Provide the (X, Y) coordinate of the cell's center where the given text is located.  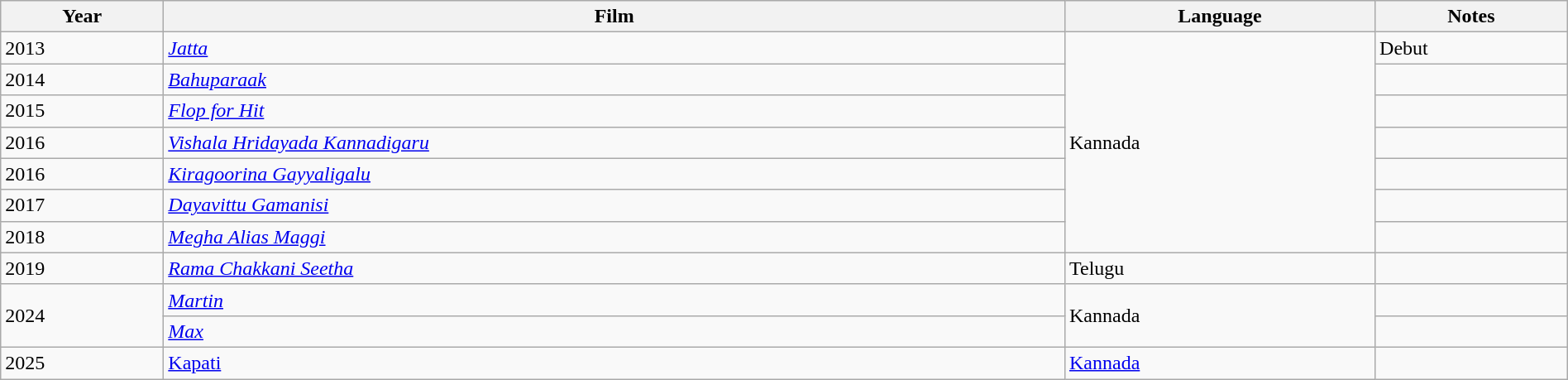
Flop for Hit (614, 111)
Year (83, 17)
2024 (83, 315)
Max (614, 331)
Kiragoorina Gayyaligalu (614, 174)
Dayavittu Gamanisi (614, 205)
2019 (83, 268)
Telugu (1219, 268)
2017 (83, 205)
Notes (1472, 17)
2018 (83, 237)
2013 (83, 48)
Jatta (614, 48)
Kapati (614, 363)
2014 (83, 79)
2015 (83, 111)
Debut (1472, 48)
Rama Chakkani Seetha (614, 268)
Bahuparaak (614, 79)
Martin (614, 300)
Film (614, 17)
Megha Alias Maggi (614, 237)
Vishala Hridayada Kannadigaru (614, 142)
Language (1219, 17)
2025 (83, 363)
